Return (x, y) of the center of cell containing provided text 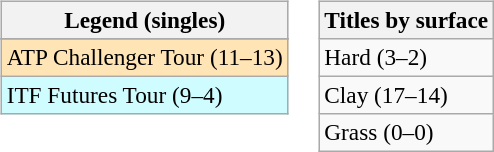
Grass (0–0) (406, 133)
Titles by surface (406, 20)
Hard (3–2) (406, 57)
ITF Futures Tour (9–4) (144, 95)
Legend (singles) (144, 20)
ATP Challenger Tour (11–13) (144, 57)
Clay (17–14) (406, 95)
